For the text-containing cell, return its midpoint in (X, Y) coordinate format. 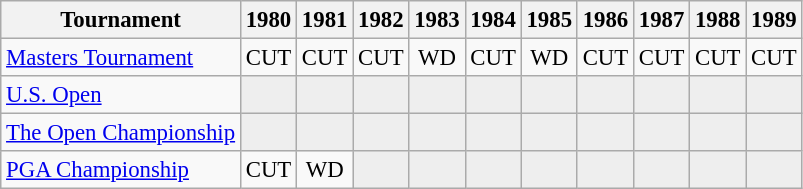
Tournament (121, 20)
1984 (493, 20)
U.S. Open (121, 95)
1980 (268, 20)
Masters Tournament (121, 58)
PGA Championship (121, 170)
1981 (325, 20)
1989 (774, 20)
1985 (549, 20)
1986 (605, 20)
1988 (718, 20)
1982 (381, 20)
1987 (661, 20)
The Open Championship (121, 133)
1983 (437, 20)
